From the cell containing the given text, extract its center point as (x, y) coordinate. 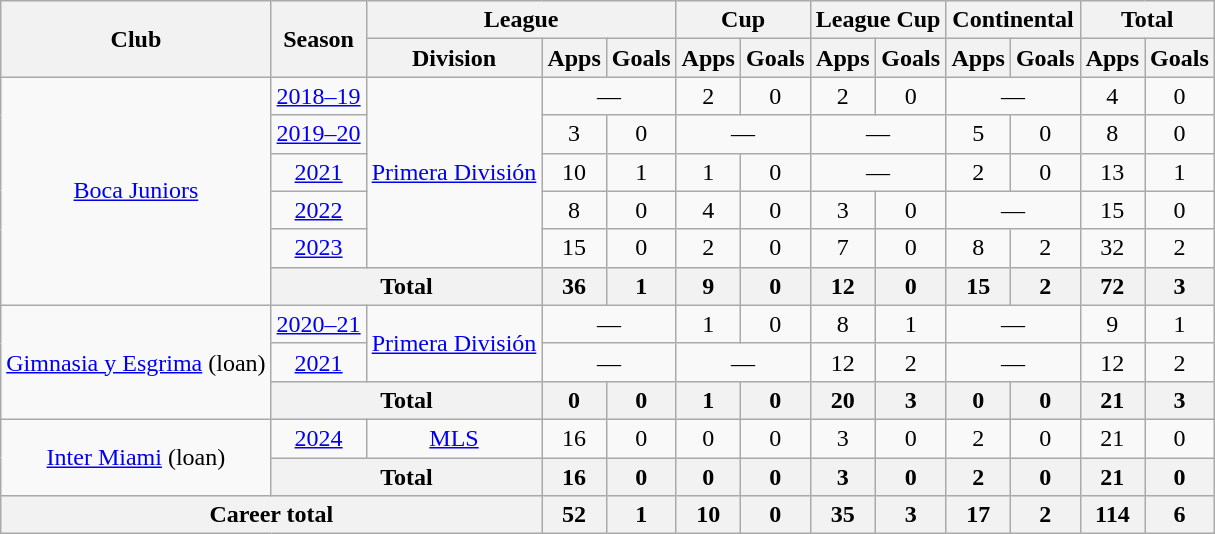
2024 (318, 438)
MLS (454, 438)
32 (1112, 248)
Inter Miami (loan) (136, 457)
Cup (743, 20)
35 (842, 515)
5 (978, 134)
Continental (1013, 20)
13 (1112, 172)
36 (574, 286)
7 (842, 248)
Career total (272, 515)
114 (1112, 515)
72 (1112, 286)
2023 (318, 248)
2022 (318, 210)
Division (454, 58)
2018–19 (318, 96)
Boca Juniors (136, 191)
2020–21 (318, 324)
6 (1180, 515)
17 (978, 515)
Gimnasia y Esgrima (loan) (136, 362)
League Cup (878, 20)
League (521, 20)
2019–20 (318, 134)
Club (136, 39)
Season (318, 39)
52 (574, 515)
20 (842, 400)
